Return the (x, y) coordinate for the center point of the cell that contains the specified text.  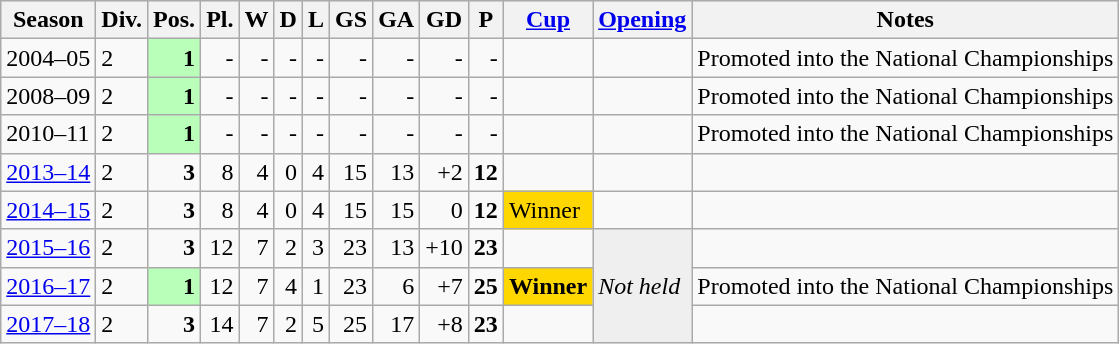
+8 (444, 324)
Opening (642, 20)
2016–17 (48, 286)
14 (220, 324)
6 (396, 286)
Cup (548, 20)
GS (352, 20)
+10 (444, 248)
2013–14 (48, 172)
2004–05 (48, 58)
17 (396, 324)
2008–09 (48, 96)
+2 (444, 172)
5 (316, 324)
2017–18 (48, 324)
W (256, 20)
Not held (642, 286)
Notes (906, 20)
GD (444, 20)
Season (48, 20)
Div. (122, 20)
2010–11 (48, 134)
2015–16 (48, 248)
Pl. (220, 20)
Pos. (174, 20)
P (486, 20)
D (288, 20)
L (316, 20)
2014–15 (48, 210)
GA (396, 20)
+7 (444, 286)
